Pinpoint the cell where the given text exists, returning its (X, Y) midpoint coordinate. 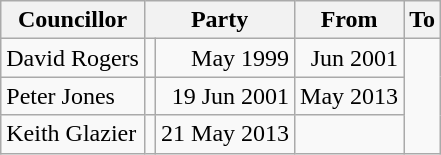
Jun 2001 (350, 58)
To (422, 20)
Party (219, 20)
19 Jun 2001 (226, 96)
May 1999 (226, 58)
Keith Glazier (73, 134)
David Rogers (73, 58)
May 2013 (350, 96)
Peter Jones (73, 96)
21 May 2013 (226, 134)
Councillor (73, 20)
From (350, 20)
